Return the (x, y) coordinate for the center point of the cell that contains the specified text.  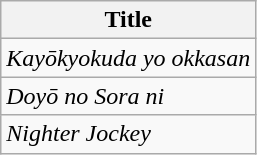
Kayōkyokuda yo okkasan (128, 58)
Title (128, 20)
Nighter Jockey (128, 134)
Doyō no Sora ni (128, 96)
